Return [x, y] of the center of cell containing provided text 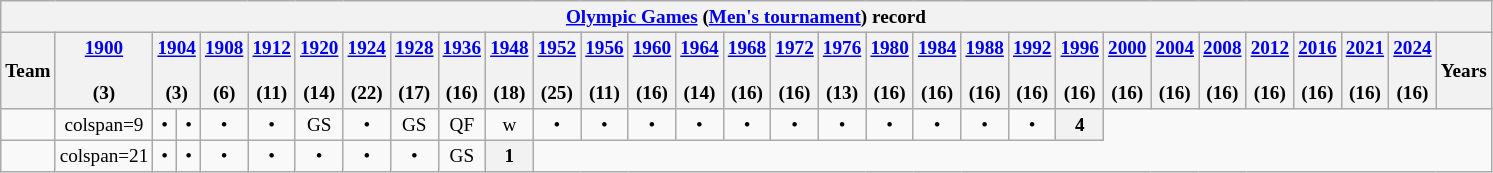
1992(16) [1032, 70]
2012(16) [1270, 70]
1924(22) [367, 70]
Team [28, 70]
1952(25) [557, 70]
1984(16) [937, 70]
1976(13) [842, 70]
1948(18) [510, 70]
1 [510, 156]
1908(6) [224, 70]
1972(16) [795, 70]
2000(16) [1127, 70]
1968(16) [747, 70]
2024(16) [1413, 70]
2021(16) [1365, 70]
w [510, 125]
1900(3) [104, 70]
colspan=9 [104, 125]
1928(17) [415, 70]
1936(16) [462, 70]
2004(16) [1175, 70]
QF [462, 125]
4 [1080, 125]
1980(16) [890, 70]
1912(11) [272, 70]
Years [1464, 70]
2016(16) [1318, 70]
1904(3) [177, 70]
1964(14) [700, 70]
1996(16) [1080, 70]
colspan=21 [104, 156]
2008(16) [1223, 70]
1988(16) [985, 70]
Olympic Games (Men's tournament) record [746, 17]
1956(11) [605, 70]
1960(16) [652, 70]
1920(14) [319, 70]
